Extract the (x, y) coordinate from the center of the cell holding the provided text.  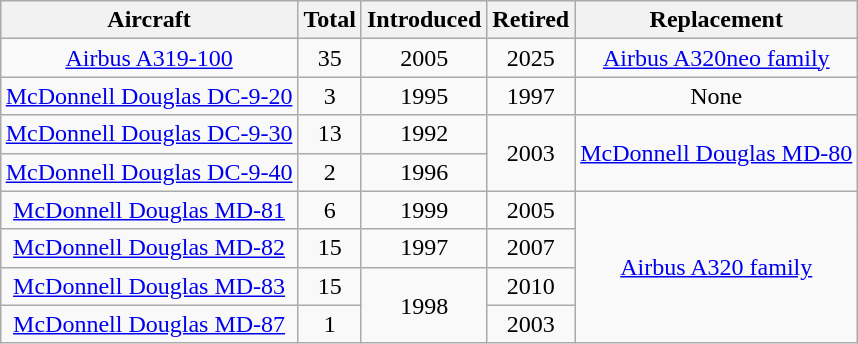
1992 (424, 134)
13 (330, 134)
6 (330, 210)
McDonnell Douglas MD-81 (149, 210)
1998 (424, 305)
2 (330, 172)
Replacement (716, 20)
Introduced (424, 20)
Airbus A320neo family (716, 58)
McDonnell Douglas MD-80 (716, 153)
McDonnell Douglas DC-9-40 (149, 172)
2010 (531, 286)
1999 (424, 210)
Aircraft (149, 20)
1995 (424, 96)
1996 (424, 172)
Total (330, 20)
Airbus A320 family (716, 267)
None (716, 96)
McDonnell Douglas MD-83 (149, 286)
3 (330, 96)
1 (330, 324)
35 (330, 58)
McDonnell Douglas DC-9-30 (149, 134)
2007 (531, 248)
McDonnell Douglas MD-87 (149, 324)
McDonnell Douglas MD-82 (149, 248)
Airbus A319-100 (149, 58)
McDonnell Douglas DC-9-20 (149, 96)
2025 (531, 58)
Retired (531, 20)
